Extract the (X, Y) coordinate from the center of the cell holding the provided text.  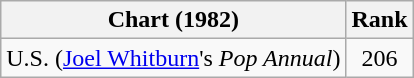
Rank (380, 20)
206 (380, 58)
Chart (1982) (174, 20)
U.S. (Joel Whitburn's Pop Annual) (174, 58)
